From the cell containing the given text, extract its center point as [x, y] coordinate. 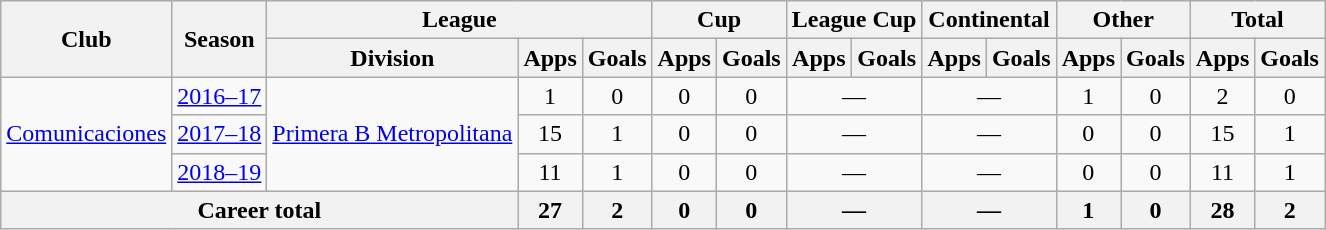
League [460, 20]
Total [1257, 20]
Comunicaciones [86, 134]
Primera B Metropolitana [392, 134]
Division [392, 58]
2018–19 [220, 172]
Other [1123, 20]
28 [1222, 210]
27 [550, 210]
Cup [719, 20]
League Cup [854, 20]
Season [220, 39]
Career total [260, 210]
2017–18 [220, 134]
Club [86, 39]
Continental [989, 20]
2016–17 [220, 96]
